Determine the (X, Y) coordinate at the center of the cell enclosing the given text.  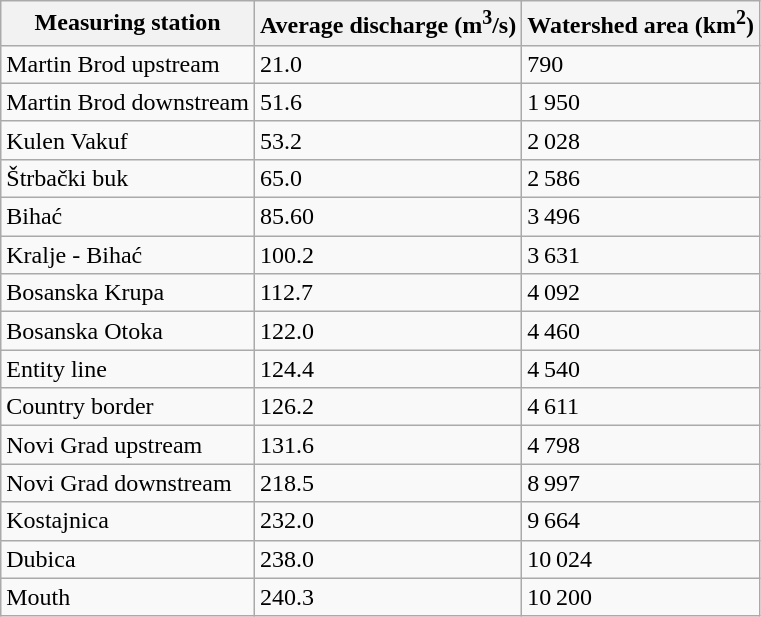
Country border (128, 407)
131.6 (388, 445)
2 028 (641, 140)
Bosanska Otoka (128, 331)
Štrbački buk (128, 178)
1 950 (641, 102)
Watershed area (km2) (641, 24)
Average discharge (m3/s) (388, 24)
Measuring station (128, 24)
4 611 (641, 407)
Dubica (128, 559)
124.4 (388, 369)
85.60 (388, 217)
10 024 (641, 559)
3 496 (641, 217)
790 (641, 64)
21.0 (388, 64)
Bosanska Krupa (128, 293)
240.3 (388, 597)
10 200 (641, 597)
4 092 (641, 293)
Bihać (128, 217)
Martin Brod upstream (128, 64)
53.2 (388, 140)
4 540 (641, 369)
Kostajnica (128, 521)
3 631 (641, 255)
126.2 (388, 407)
Martin Brod downstream (128, 102)
Novi Grad upstream (128, 445)
8 997 (641, 483)
4 460 (641, 331)
Kulen Vakuf (128, 140)
112.7 (388, 293)
100.2 (388, 255)
4 798 (641, 445)
Novi Grad downstream (128, 483)
Mouth (128, 597)
2 586 (641, 178)
218.5 (388, 483)
Kralje - Bihać (128, 255)
65.0 (388, 178)
9 664 (641, 521)
232.0 (388, 521)
51.6 (388, 102)
122.0 (388, 331)
238.0 (388, 559)
Entity line (128, 369)
